Provide the (x, y) coordinate of the cell's center where the given text is located.  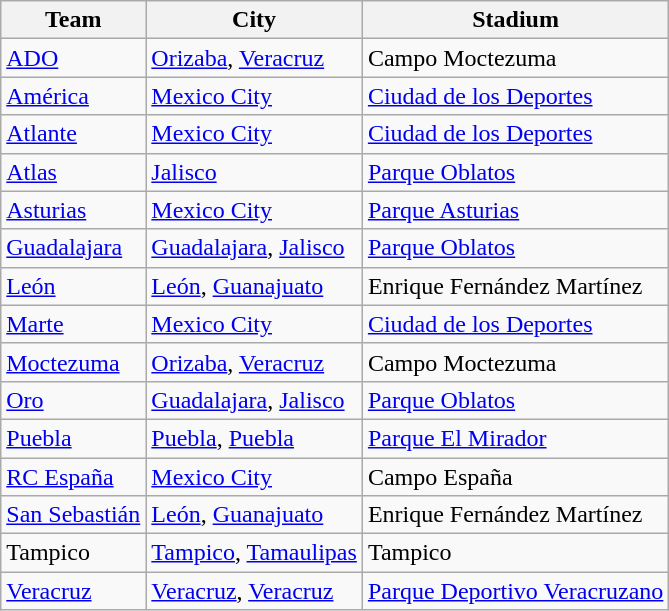
Jalisco (254, 172)
Veracruz (74, 591)
Parque El Mirador (516, 438)
Puebla (74, 438)
RC España (74, 477)
Moctezuma (74, 362)
Veracruz, Veracruz (254, 591)
ADO (74, 58)
Campo España (516, 477)
América (74, 96)
Puebla, Puebla (254, 438)
Parque Asturias (516, 210)
Marte (74, 324)
Atlas (74, 172)
Guadalajara (74, 248)
Tampico, Tamaulipas (254, 553)
Asturias (74, 210)
Stadium (516, 20)
Parque Deportivo Veracruzano (516, 591)
Oro (74, 400)
Atlante (74, 134)
León (74, 286)
Team (74, 20)
City (254, 20)
San Sebastián (74, 515)
